Identify which cell holds the provided text, then report its [x, y] central coordinate. 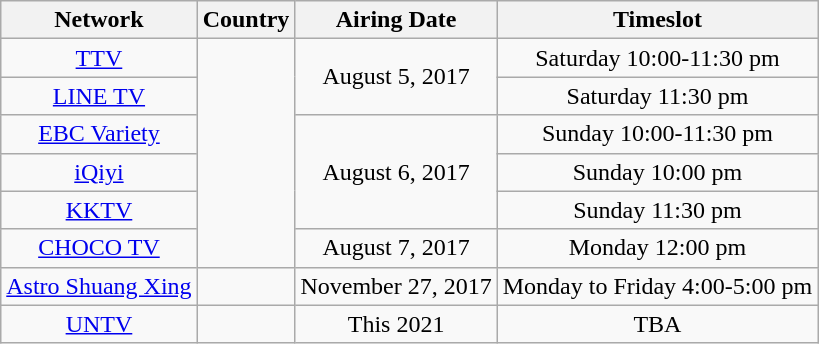
Country [246, 20]
TTV [99, 58]
August 6, 2017 [396, 172]
LINE TV [99, 96]
KKTV [99, 210]
Sunday 10:00-11:30 pm [657, 134]
TBA [657, 324]
Monday to Friday 4:00-5:00 pm [657, 286]
Timeslot [657, 20]
Sunday 11:30 pm [657, 210]
iQiyi [99, 172]
August 5, 2017 [396, 77]
UNTV [99, 324]
Astro Shuang Xing [99, 286]
November 27, 2017 [396, 286]
August 7, 2017 [396, 248]
Saturday 11:30 pm [657, 96]
Network [99, 20]
EBC Variety [99, 134]
Sunday 10:00 pm [657, 172]
This 2021 [396, 324]
Monday 12:00 pm [657, 248]
Saturday 10:00-11:30 pm [657, 58]
CHOCO TV [99, 248]
Airing Date [396, 20]
